Capture the cell that displays the provided text and extract its [x, y] central coordinate. 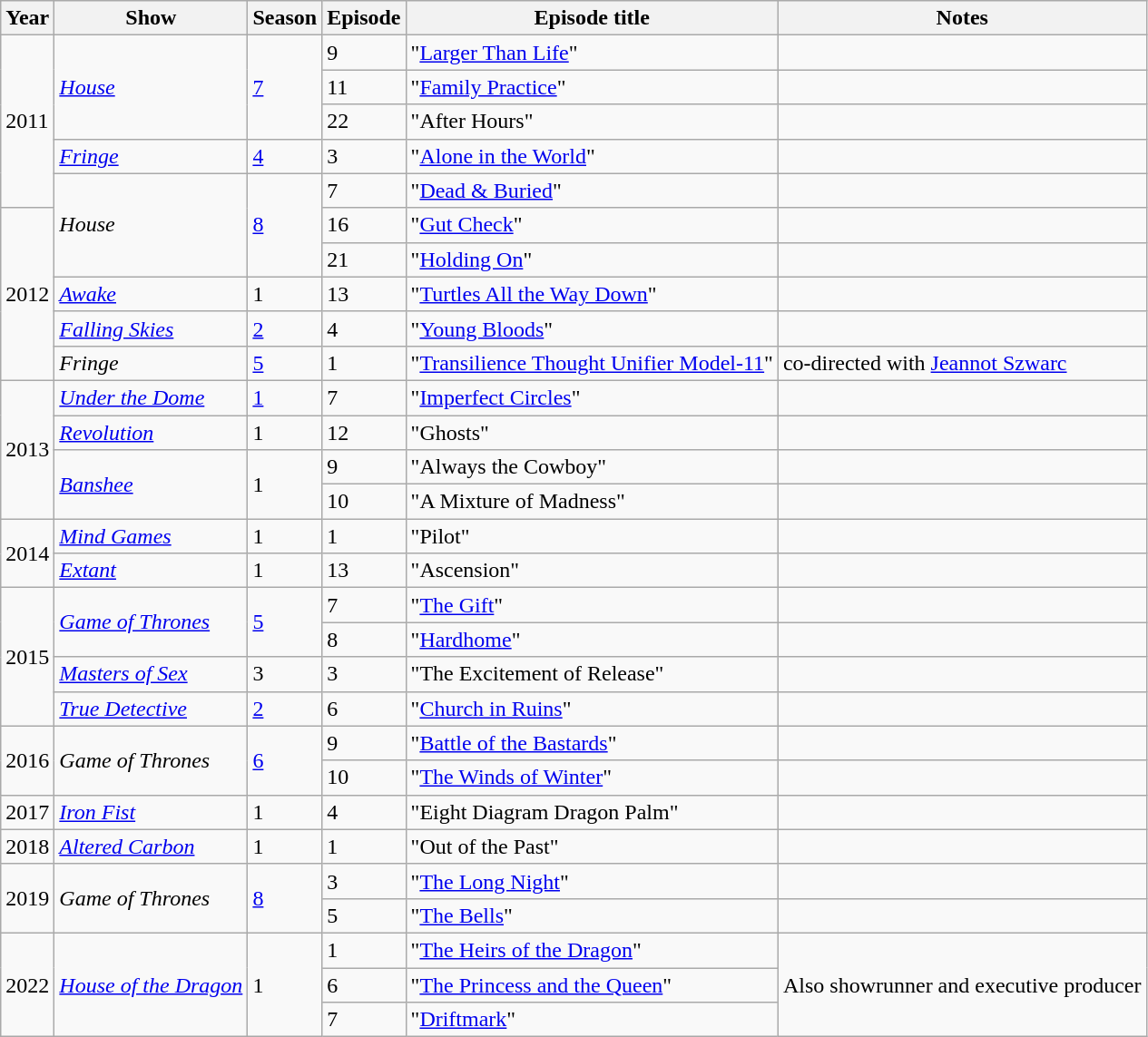
"Transilience Thought Unifier Model-11" [592, 363]
2017 [27, 812]
Show [151, 18]
True Detective [151, 709]
"After Hours" [592, 122]
2012 [27, 294]
Altered Carbon [151, 846]
"Out of the Past" [592, 846]
"The Gift" [592, 605]
2014 [27, 553]
"Imperfect Circles" [592, 397]
12 [364, 433]
"Larger Than Life" [592, 53]
Season [285, 18]
2016 [27, 760]
22 [364, 122]
2011 [27, 122]
"Turtles All the Way Down" [592, 294]
Masters of Sex [151, 674]
Iron Fist [151, 812]
"Pilot" [592, 536]
"The Winds of Winter" [592, 778]
"Alone in the World" [592, 156]
"The Heirs of the Dragon" [592, 950]
co-directed with Jeannot Szwarc [962, 363]
"Ghosts" [592, 433]
Falling Skies [151, 328]
"The Bells" [592, 915]
Banshee [151, 484]
Episode [364, 18]
"Young Bloods" [592, 328]
Notes [962, 18]
"Gut Check" [592, 225]
"The Excitement of Release" [592, 674]
2018 [27, 846]
"The Long Night" [592, 881]
21 [364, 259]
2019 [27, 898]
"Dead & Buried" [592, 191]
11 [364, 87]
House of the Dragon [151, 984]
"Ascension" [592, 571]
"Holding On" [592, 259]
Under the Dome [151, 397]
"The Princess and the Queen" [592, 984]
"Battle of the Bastards" [592, 743]
Mind Games [151, 536]
"Always the Cowboy" [592, 467]
"A Mixture of Madness" [592, 502]
16 [364, 225]
Awake [151, 294]
Extant [151, 571]
2013 [27, 449]
2015 [27, 657]
"Family Practice" [592, 87]
"Eight Diagram Dragon Palm" [592, 812]
"Hardhome" [592, 640]
"Church in Ruins" [592, 709]
2022 [27, 984]
"Driftmark" [592, 1020]
Year [27, 18]
Episode title [592, 18]
Revolution [151, 433]
Also showrunner and executive producer [962, 984]
